Return the (X, Y) coordinate for the center point of the cell that contains the specified text.  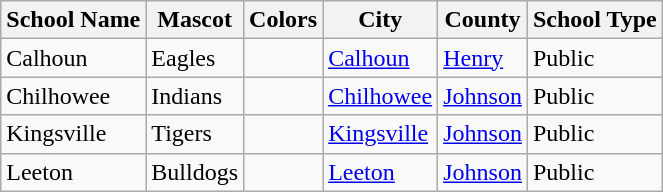
Tigers (195, 134)
City (380, 20)
School Type (594, 20)
School Name (74, 20)
Henry (483, 58)
Indians (195, 96)
Mascot (195, 20)
Bulldogs (195, 172)
Eagles (195, 58)
County (483, 20)
Colors (284, 20)
